From the cell containing the given text, extract its center point as [x, y] coordinate. 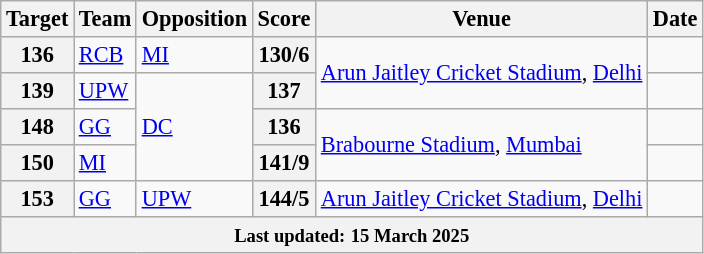
130/6 [284, 55]
Brabourne Stadium, Mumbai [482, 144]
148 [38, 126]
Venue [482, 19]
Team [106, 19]
Last updated: 15 March 2025 [352, 234]
DC [194, 126]
Score [284, 19]
153 [38, 198]
Target [38, 19]
137 [284, 90]
141/9 [284, 162]
Opposition [194, 19]
Date [676, 19]
144/5 [284, 198]
139 [38, 90]
150 [38, 162]
RCB [106, 55]
